Detect which cell encompasses the target text, then output its [X, Y] center coordinate. 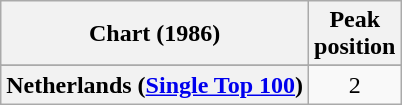
Chart (1986) [155, 34]
2 [355, 85]
Netherlands (Single Top 100) [155, 85]
Peakposition [355, 34]
